Capture the cell that displays the provided text and extract its (X, Y) central coordinate. 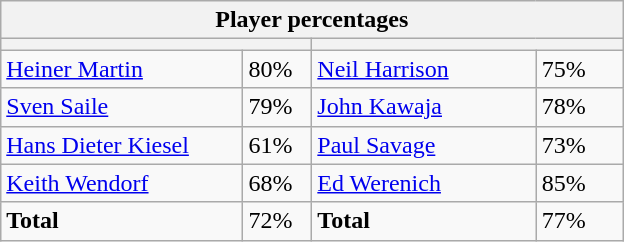
79% (278, 107)
80% (278, 69)
61% (278, 145)
Player percentages (312, 20)
78% (580, 107)
Keith Wendorf (122, 183)
John Kawaja (424, 107)
85% (580, 183)
Ed Werenich (424, 183)
77% (580, 221)
Sven Saile (122, 107)
75% (580, 69)
Paul Savage (424, 145)
73% (580, 145)
72% (278, 221)
68% (278, 183)
Neil Harrison (424, 69)
Hans Dieter Kiesel (122, 145)
Heiner Martin (122, 69)
